Pinpoint the cell where the given text exists, returning its (x, y) midpoint coordinate. 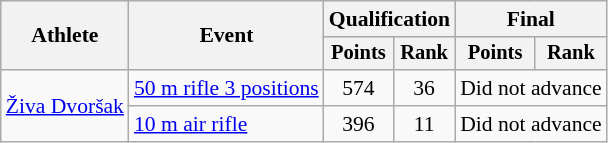
Final (531, 19)
396 (358, 124)
36 (424, 88)
574 (358, 88)
11 (424, 124)
Živa Dvoršak (65, 106)
Event (226, 36)
50 m rifle 3 positions (226, 88)
10 m air rifle (226, 124)
Qualification (390, 19)
Athlete (65, 36)
